Locate the cell with the specified text and output its [X, Y] center coordinate. 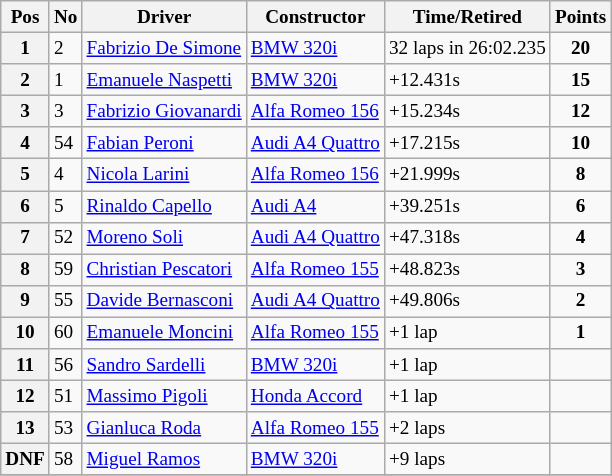
Fabian Peroni [164, 143]
56 [66, 365]
Audi A4 [315, 206]
53 [66, 428]
Pos [26, 17]
+17.215s [467, 143]
Emanuele Moncini [164, 333]
Points [580, 17]
Sandro Sardelli [164, 365]
9 [26, 301]
Honda Accord [315, 396]
+15.234s [467, 111]
13 [26, 428]
Fabrizio Giovanardi [164, 111]
Miguel Ramos [164, 460]
Christian Pescatori [164, 270]
11 [26, 365]
59 [66, 270]
52 [66, 238]
Emanuele Naspetti [164, 80]
Massimo Pigoli [164, 396]
Rinaldo Capello [164, 206]
Moreno Soli [164, 238]
15 [580, 80]
7 [26, 238]
Time/Retired [467, 17]
55 [66, 301]
+12.431s [467, 80]
20 [580, 48]
+49.806s [467, 301]
+9 laps [467, 460]
+2 laps [467, 428]
No [66, 17]
Nicola Larini [164, 175]
+47.318s [467, 238]
Constructor [315, 17]
+21.999s [467, 175]
Fabrizio De Simone [164, 48]
Gianluca Roda [164, 428]
DNF [26, 460]
+48.823s [467, 270]
+39.251s [467, 206]
51 [66, 396]
54 [66, 143]
60 [66, 333]
32 laps in 26:02.235 [467, 48]
Driver [164, 17]
Davide Bernasconi [164, 301]
58 [66, 460]
